Return [x, y] of the center of cell containing provided text 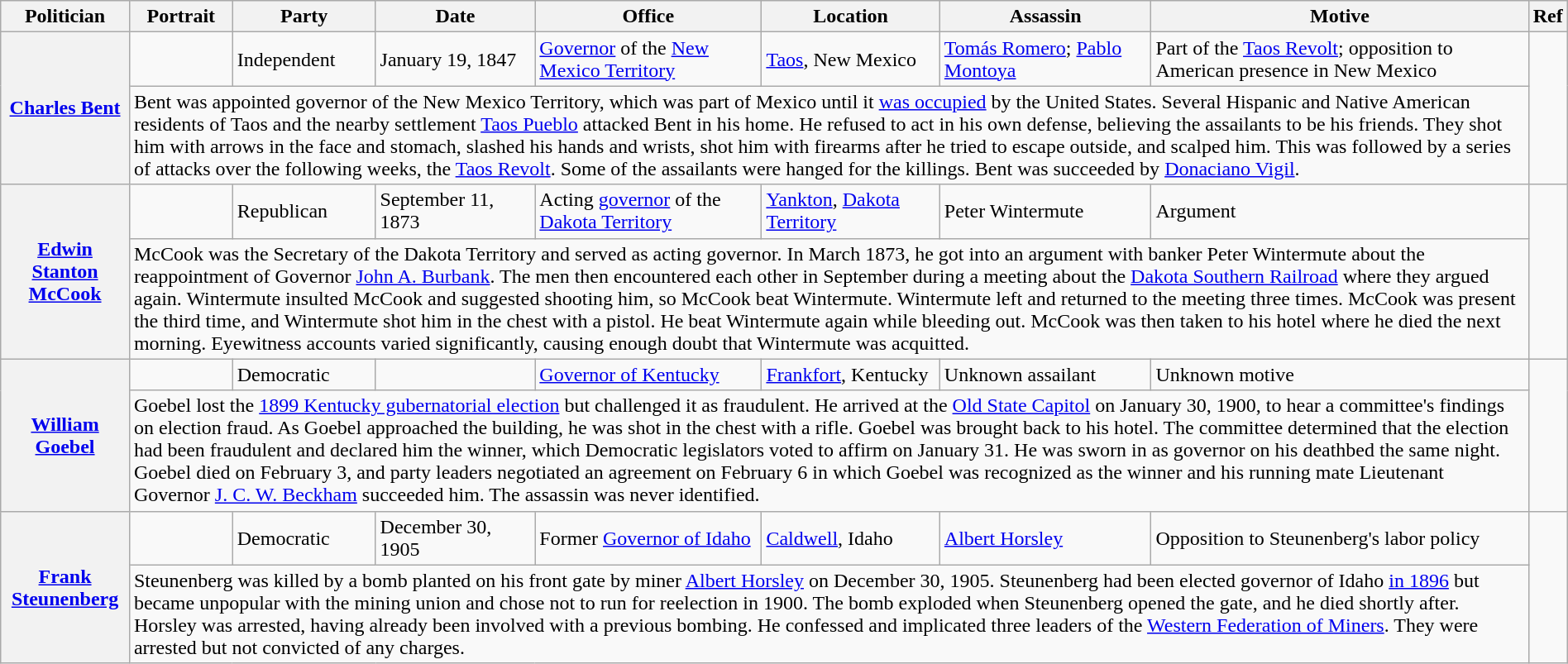
Party [304, 17]
Politician [65, 17]
Assassin [1045, 17]
January 19, 1847 [455, 60]
Tomás Romero; Pablo Montoya [1045, 60]
Portrait [180, 17]
Former Governor of Idaho [648, 537]
Albert Horsley [1045, 537]
Governor of Kentucky [648, 375]
Yankton, Dakota Territory [850, 212]
Taos, New Mexico [850, 60]
Frankfort, Kentucky [850, 375]
Office [648, 17]
Argument [1340, 212]
Republican [304, 212]
Part of the Taos Revolt; opposition to American presence in New Mexico [1340, 60]
September 11, 1873 [455, 212]
Unknown assailant [1045, 375]
Location [850, 17]
Motive [1340, 17]
Charles Bent [65, 108]
Independent [304, 60]
Opposition to Steunenberg's labor policy [1340, 537]
Acting governor of the Dakota Territory [648, 212]
William Goebel [65, 435]
Date [455, 17]
Ref [1548, 17]
Governor of the New Mexico Territory [648, 60]
Caldwell, Idaho [850, 537]
December 30, 1905 [455, 537]
Unknown motive [1340, 375]
Peter Wintermute [1045, 212]
Frank Steunenberg [65, 587]
Edwin Stanton McCook [65, 271]
